Locate the cell with the specified text and output its (X, Y) center coordinate. 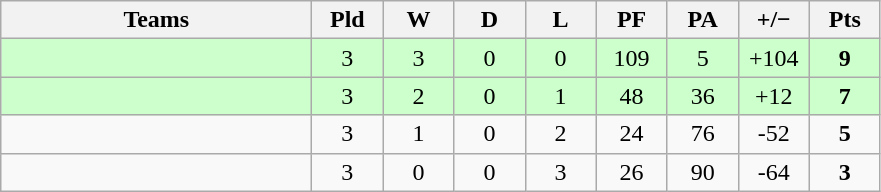
26 (632, 172)
-52 (774, 134)
90 (702, 172)
109 (632, 58)
Pld (348, 20)
9 (844, 58)
+104 (774, 58)
D (490, 20)
W (418, 20)
PF (632, 20)
36 (702, 96)
Teams (156, 20)
+12 (774, 96)
Pts (844, 20)
48 (632, 96)
PA (702, 20)
-64 (774, 172)
7 (844, 96)
24 (632, 134)
76 (702, 134)
L (560, 20)
+/− (774, 20)
